Provide the [x, y] coordinate of the cell's center where the given text is located.  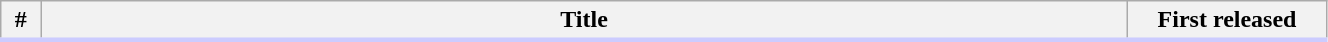
# [21, 21]
Title [584, 21]
First released [1228, 21]
